Identify which cell holds the provided text, then report its [X, Y] central coordinate. 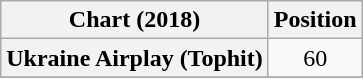
Chart (2018) [135, 20]
Position [315, 20]
Ukraine Airplay (Tophit) [135, 58]
60 [315, 58]
